From the cell containing the given text, extract its center point as (x, y) coordinate. 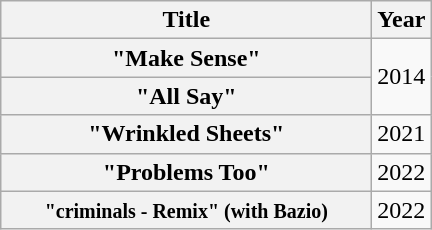
2014 (402, 77)
"Make Sense" (186, 58)
"All Say" (186, 96)
"criminals - Remix" (with Bazio) (186, 210)
Title (186, 20)
"Problems Too" (186, 172)
2021 (402, 134)
"Wrinkled Sheets" (186, 134)
Year (402, 20)
